Return the [X, Y] coordinate for the center point of the cell that contains the specified text.  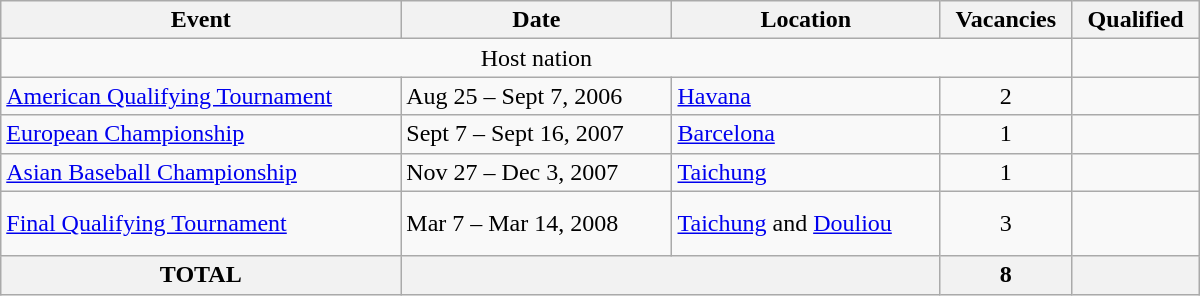
Mar 7 – Mar 14, 2008 [536, 224]
Event [201, 20]
Sept 7 – Sept 16, 2007 [536, 134]
Date [536, 20]
European Championship [201, 134]
Taichung and Douliou [806, 224]
3 [1006, 224]
Barcelona [806, 134]
TOTAL [201, 275]
American Qualifying Tournament [201, 96]
Aug 25 – Sept 7, 2006 [536, 96]
2 [1006, 96]
8 [1006, 275]
Location [806, 20]
Taichung [806, 172]
Havana [806, 96]
Host nation [536, 58]
Vacancies [1006, 20]
Nov 27 – Dec 3, 2007 [536, 172]
Final Qualifying Tournament [201, 224]
Qualified [1136, 20]
Asian Baseball Championship [201, 172]
